Determine the (X, Y) coordinate at the center of the cell enclosing the given text.  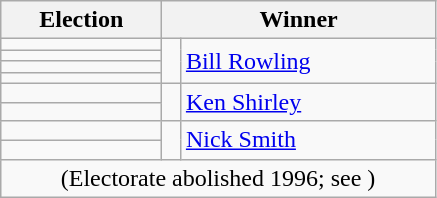
Election (82, 20)
(Electorate abolished 1996; see ) (218, 178)
Winner (299, 20)
Nick Smith (308, 140)
Ken Shirley (308, 102)
Bill Rowling (308, 61)
